Return the [X, Y] coordinate for the center point of the cell that contains the specified text.  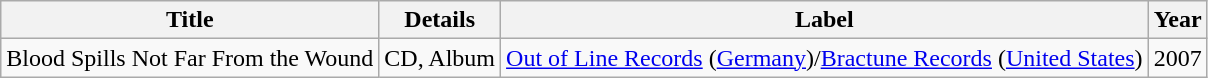
Label [825, 20]
Details [440, 20]
Title [190, 20]
Year [1178, 20]
Out of Line Records (Germany)/Bractune Records (United States) [825, 58]
2007 [1178, 58]
Blood Spills Not Far From the Wound [190, 58]
CD, Album [440, 58]
